Determine the [x, y] coordinate at the center of the cell enclosing the given text.  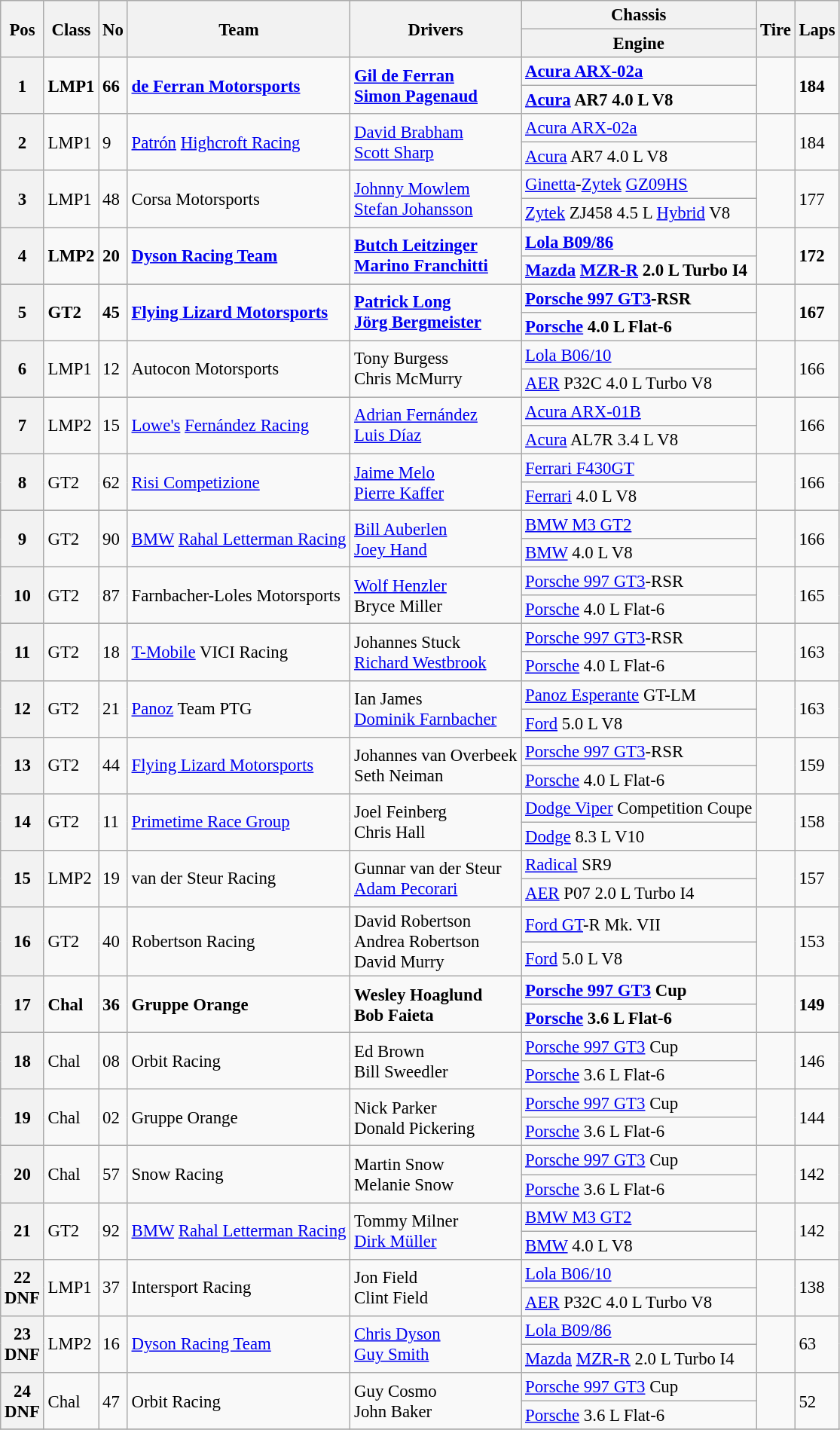
66 [113, 86]
14 [23, 823]
Wolf Henzler Bryce Miller [435, 595]
David Robertson Andrea Robertson David Murry [435, 942]
87 [113, 595]
4 [23, 256]
Panoz Esperante GT-LM [639, 695]
Patrón Highcroft Racing [239, 142]
Tire [776, 29]
157 [817, 878]
Gunnar van der Steur Adam Pecorari [435, 878]
2 [23, 142]
Joel Feinberg Chris Hall [435, 823]
Jon Field Clint Field [435, 1287]
52 [817, 1401]
Chris Dyson Guy Smith [435, 1344]
Johnny Mowlem Stefan Johansson [435, 199]
Butch Leitzinger Marino Franchitti [435, 256]
Corsa Motorsports [239, 199]
22DNF [23, 1287]
5 [23, 312]
Guy Cosmo John Baker [435, 1401]
138 [817, 1287]
Martin Snow Melanie Snow [435, 1174]
Dodge Viper Competition Coupe [639, 808]
63 [817, 1344]
13 [23, 765]
17 [23, 1005]
Lowe's Fernández Racing [239, 425]
Farnbacher-Loles Motorsports [239, 595]
Ferrari F430GT [639, 468]
48 [113, 199]
Gil de Ferran Simon Pagenaud [435, 86]
Snow Racing [239, 1174]
92 [113, 1231]
36 [113, 1005]
Patrick Long Jörg Bergmeister [435, 312]
Jaime Melo Pierre Kaffer [435, 482]
Primetime Race Group [239, 823]
No [113, 29]
6 [23, 369]
47 [113, 1401]
Johannes van Overbeek Seth Neiman [435, 765]
44 [113, 765]
Ed Brown Bill Sweedler [435, 1061]
40 [113, 942]
159 [817, 765]
T-Mobile VICI Racing [239, 652]
8 [23, 482]
Tommy Milner Dirk Müller [435, 1231]
Laps [817, 29]
Ferrari 4.0 L V8 [639, 497]
177 [817, 199]
24DNF [23, 1401]
Wesley Hoaglund Bob Faieta [435, 1005]
David Brabham Scott Sharp [435, 142]
AER P07 2.0 L Turbo I4 [639, 893]
Johannes Stuck Richard Westbrook [435, 652]
165 [817, 595]
Radical SR9 [639, 865]
Nick Parker Donald Pickering [435, 1118]
Intersport Racing [239, 1287]
146 [817, 1061]
Drivers [435, 29]
7 [23, 425]
Ford GT-R Mk. VII [639, 924]
Robertson Racing [239, 942]
Tony Burgess Chris McMurry [435, 369]
10 [23, 595]
van der Steur Racing [239, 878]
Dodge 8.3 L V10 [639, 836]
Class [71, 29]
Acura ARX-01B [639, 411]
23DNF [23, 1344]
Risi Competizione [239, 482]
Autocon Motorsports [239, 369]
45 [113, 312]
Chassis [639, 15]
Ginetta-Zytek GZ09HS [639, 185]
02 [113, 1118]
167 [817, 312]
Pos [23, 29]
62 [113, 482]
172 [817, 256]
Engine [639, 44]
144 [817, 1118]
37 [113, 1287]
1 [23, 86]
Adrian Fernández Luis Díaz [435, 425]
Acura AL7R 3.4 L V8 [639, 440]
08 [113, 1061]
Panoz Team PTG [239, 708]
158 [817, 823]
de Ferran Motorsports [239, 86]
90 [113, 539]
57 [113, 1174]
Ian James Dominik Farnbacher [435, 708]
Team [239, 29]
Bill Auberlen Joey Hand [435, 539]
149 [817, 1005]
153 [817, 942]
Zytek ZJ458 4.5 L Hybrid V8 [639, 213]
3 [23, 199]
